For the text-containing cell, return its midpoint in (X, Y) coordinate format. 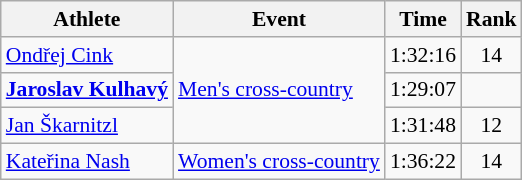
1:36:22 (423, 162)
Men's cross-country (279, 90)
Time (423, 19)
1:29:07 (423, 90)
Jaroslav Kulhavý (87, 90)
1:32:16 (423, 55)
Jan Škarnitzl (87, 126)
1:31:48 (423, 126)
Women's cross-country (279, 162)
Rank (492, 19)
Ondřej Cink (87, 55)
Kateřina Nash (87, 162)
Event (279, 19)
Athlete (87, 19)
12 (492, 126)
